Output the [x, y] coordinate of the center of the cell containing the given text.  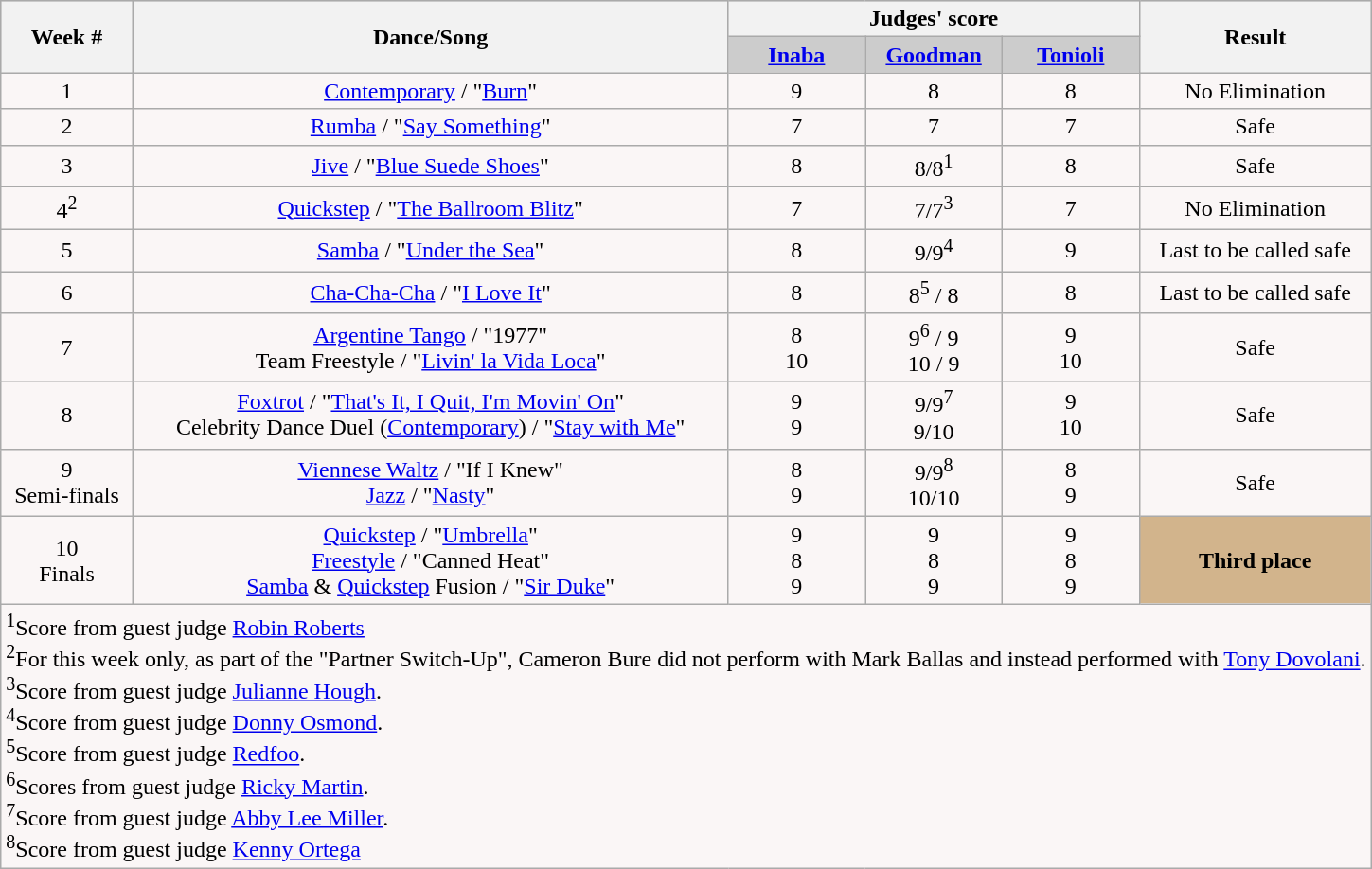
Quickstep / "The Ballroom Blitz" [430, 208]
1 [67, 91]
Viennese Waltz / "If I Knew" Jazz / "Nasty" [430, 483]
Week # [67, 37]
99 [797, 416]
Tonioli [1070, 55]
5 [67, 250]
8/81 [934, 167]
Argentine Tango / "1977" Team Freestyle / "Livin' la Vida Loca" [430, 347]
42 [67, 208]
10 Finals [67, 560]
Jive / "Blue Suede Shoes" [430, 167]
Inaba [797, 55]
85 / 8 [934, 293]
Quickstep / "Umbrella" Freestyle / "Canned Heat" Samba & Quickstep Fusion / "Sir Duke" [430, 560]
Samba / "Under the Sea" [430, 250]
810 [797, 347]
Contemporary / "Burn" [430, 91]
96 / 9 10 / 9 [934, 347]
Cha-Cha-Cha / "I Love It" [430, 293]
9 Semi-finals [67, 483]
Foxtrot / "That's It, I Quit, I'm Movin' On" Celebrity Dance Duel (Contemporary) / "Stay with Me" [430, 416]
Rumba / "Say Something" [430, 127]
7/73 [934, 208]
Judges' score [934, 19]
9/979/10 [934, 416]
9/94 [934, 250]
3 [67, 167]
Third place [1256, 560]
Goodman [934, 55]
Dance/Song [430, 37]
2 [67, 127]
9/9810/10 [934, 483]
Result [1256, 37]
6 [67, 293]
